Return (X, Y) of the center of cell containing provided text 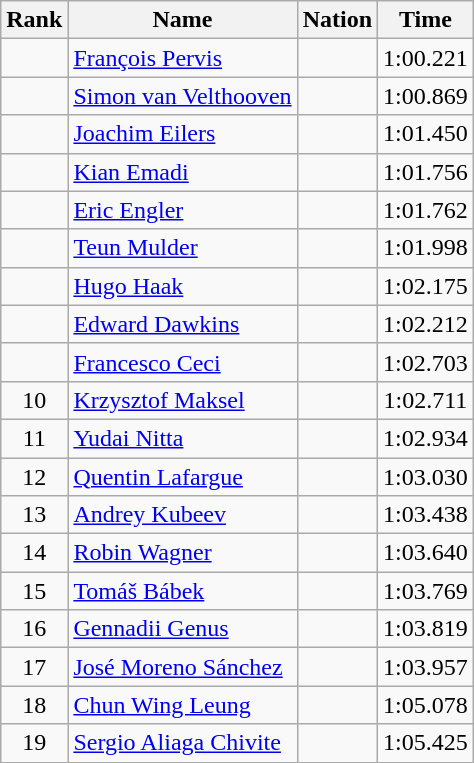
1:03.769 (426, 591)
Francesco Ceci (182, 362)
15 (34, 591)
1:05.425 (426, 743)
Tomáš Bábek (182, 591)
1:03.030 (426, 477)
16 (34, 629)
1:01.762 (426, 210)
1:02.175 (426, 286)
José Moreno Sánchez (182, 667)
Kian Emadi (182, 172)
Joachim Eilers (182, 134)
Name (182, 20)
Teun Mulder (182, 248)
Eric Engler (182, 210)
Quentin Lafargue (182, 477)
Andrey Kubeev (182, 515)
1:05.078 (426, 705)
19 (34, 743)
14 (34, 553)
13 (34, 515)
12 (34, 477)
17 (34, 667)
1:03.957 (426, 667)
1:00.221 (426, 58)
Gennadii Genus (182, 629)
1:01.756 (426, 172)
1:03.640 (426, 553)
1:03.819 (426, 629)
Edward Dawkins (182, 324)
Nation (337, 20)
1:01.998 (426, 248)
Hugo Haak (182, 286)
Robin Wagner (182, 553)
1:01.450 (426, 134)
Rank (34, 20)
Krzysztof Maksel (182, 400)
1:00.869 (426, 96)
11 (34, 438)
1:02.711 (426, 400)
Sergio Aliaga Chivite (182, 743)
18 (34, 705)
Chun Wing Leung (182, 705)
10 (34, 400)
1:02.212 (426, 324)
François Pervis (182, 58)
Yudai Nitta (182, 438)
1:03.438 (426, 515)
1:02.934 (426, 438)
Time (426, 20)
Simon van Velthooven (182, 96)
1:02.703 (426, 362)
